Return the [x, y] coordinate for the center point of the cell that contains the specified text.  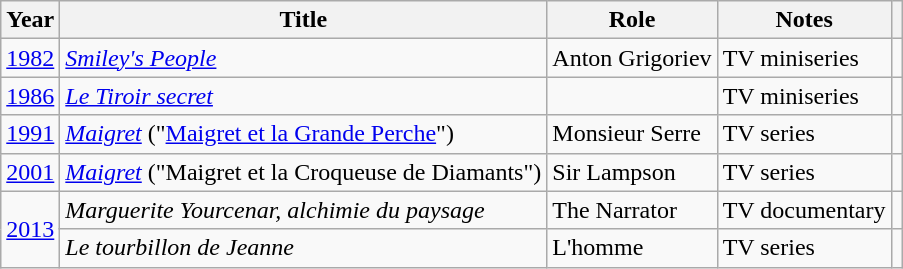
TV documentary [804, 210]
Maigret ("Maigret et la Croqueuse de Diamants") [304, 172]
2013 [30, 229]
Le tourbillon de Jeanne [304, 248]
Role [632, 20]
Sir Lampson [632, 172]
Le Tiroir secret [304, 96]
1986 [30, 96]
1991 [30, 134]
1982 [30, 58]
Maigret ("Maigret et la Grande Perche") [304, 134]
Monsieur Serre [632, 134]
The Narrator [632, 210]
Title [304, 20]
Anton Grigoriev [632, 58]
2001 [30, 172]
Smiley's People [304, 58]
Marguerite Yourcenar, alchimie du paysage [304, 210]
Notes [804, 20]
Year [30, 20]
L'homme [632, 248]
